Pinpoint the cell where the given text exists, returning its [X, Y] midpoint coordinate. 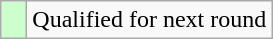
Qualified for next round [150, 20]
